Provide the (x, y) coordinate of the cell's center where the given text is located.  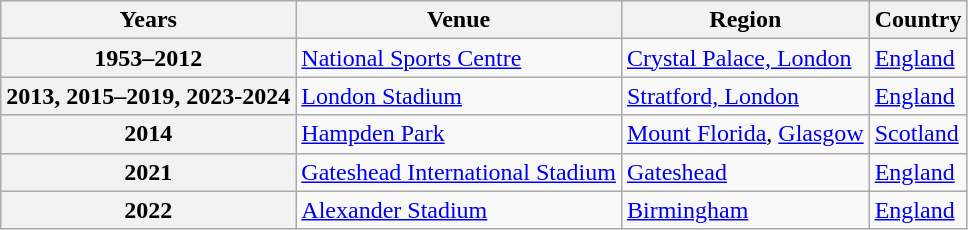
Stratford, London (745, 96)
London Stadium (459, 96)
Mount Florida, Glasgow (745, 134)
Country (918, 20)
2021 (148, 172)
Gateshead International Stadium (459, 172)
1953–2012 (148, 58)
Years (148, 20)
2013, 2015–2019, 2023-2024 (148, 96)
Venue (459, 20)
Scotland (918, 134)
Hampden Park (459, 134)
National Sports Centre (459, 58)
2022 (148, 210)
Alexander Stadium (459, 210)
2014 (148, 134)
Crystal Palace, London (745, 58)
Region (745, 20)
Gateshead (745, 172)
Birmingham (745, 210)
